Return [x, y] of the center of cell containing provided text 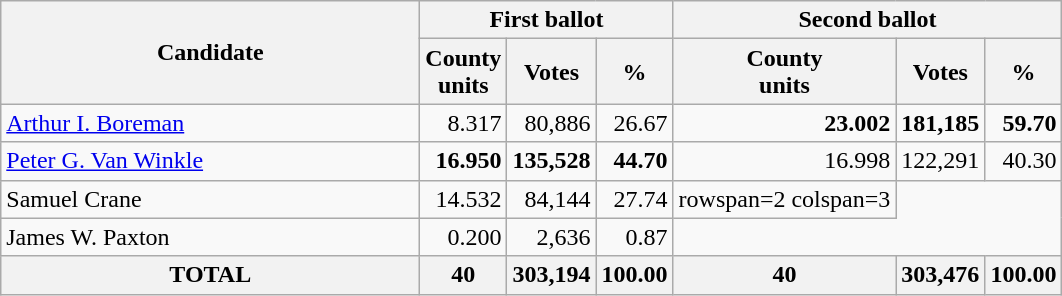
80,886 [552, 123]
Peter G. Van Winkle [210, 161]
303,194 [552, 275]
Arthur I. Boreman [210, 123]
59.70 [1024, 123]
16.998 [784, 161]
2,636 [552, 237]
23.002 [784, 123]
First ballot [546, 20]
James W. Paxton [210, 237]
40.30 [1024, 161]
14.532 [464, 199]
rowspan=2 colspan=3 [784, 199]
84,144 [552, 199]
Samuel Crane [210, 199]
303,476 [940, 275]
122,291 [940, 161]
135,528 [552, 161]
26.67 [634, 123]
8.317 [464, 123]
TOTAL [210, 275]
0.200 [464, 237]
44.70 [634, 161]
0.87 [634, 237]
16.950 [464, 161]
Second ballot [868, 20]
Candidate [210, 52]
27.74 [634, 199]
181,185 [940, 123]
